Scan for the cell matching the given text and deliver its [x, y] coordinate at center. 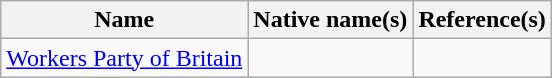
Native name(s) [330, 20]
Reference(s) [482, 20]
Name [124, 20]
Workers Party of Britain [124, 58]
